Capture the cell that displays the provided text and extract its [x, y] central coordinate. 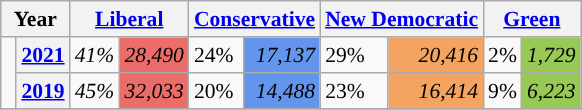
24% [216, 55]
Liberal [130, 19]
29% [354, 55]
9% [502, 91]
1,729 [552, 55]
Green [532, 19]
2019 [42, 91]
14,488 [282, 91]
2021 [42, 55]
32,033 [154, 91]
20,416 [436, 55]
Year [36, 19]
Conservative [254, 19]
16,414 [436, 91]
2% [502, 55]
20% [216, 91]
28,490 [154, 55]
17,137 [282, 55]
41% [95, 55]
6,223 [552, 91]
New Democratic [402, 19]
45% [95, 91]
23% [354, 91]
